Identify which cell holds the provided text, then report its [x, y] central coordinate. 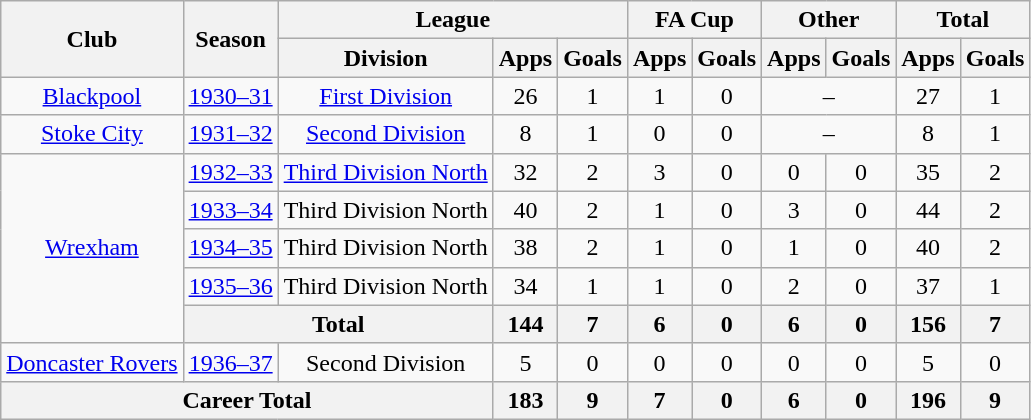
First Division [386, 96]
37 [928, 286]
34 [525, 286]
1934–35 [230, 248]
1931–32 [230, 134]
183 [525, 400]
38 [525, 248]
1935–36 [230, 286]
Season [230, 39]
26 [525, 96]
Other [829, 20]
44 [928, 210]
196 [928, 400]
Stoke City [92, 134]
1932–33 [230, 172]
Doncaster Rovers [92, 362]
1936–37 [230, 362]
Club [92, 39]
Division [386, 58]
27 [928, 96]
1930–31 [230, 96]
1933–34 [230, 210]
Blackpool [92, 96]
144 [525, 324]
FA Cup [694, 20]
Career Total [247, 400]
35 [928, 172]
156 [928, 324]
32 [525, 172]
Wrexham [92, 248]
League [452, 20]
